Output the (X, Y) coordinate of the center of the cell containing the given text.  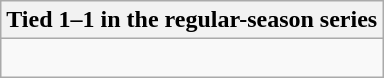
Tied 1–1 in the regular-season series (192, 20)
